Pinpoint the cell where the given text exists, returning its (x, y) midpoint coordinate. 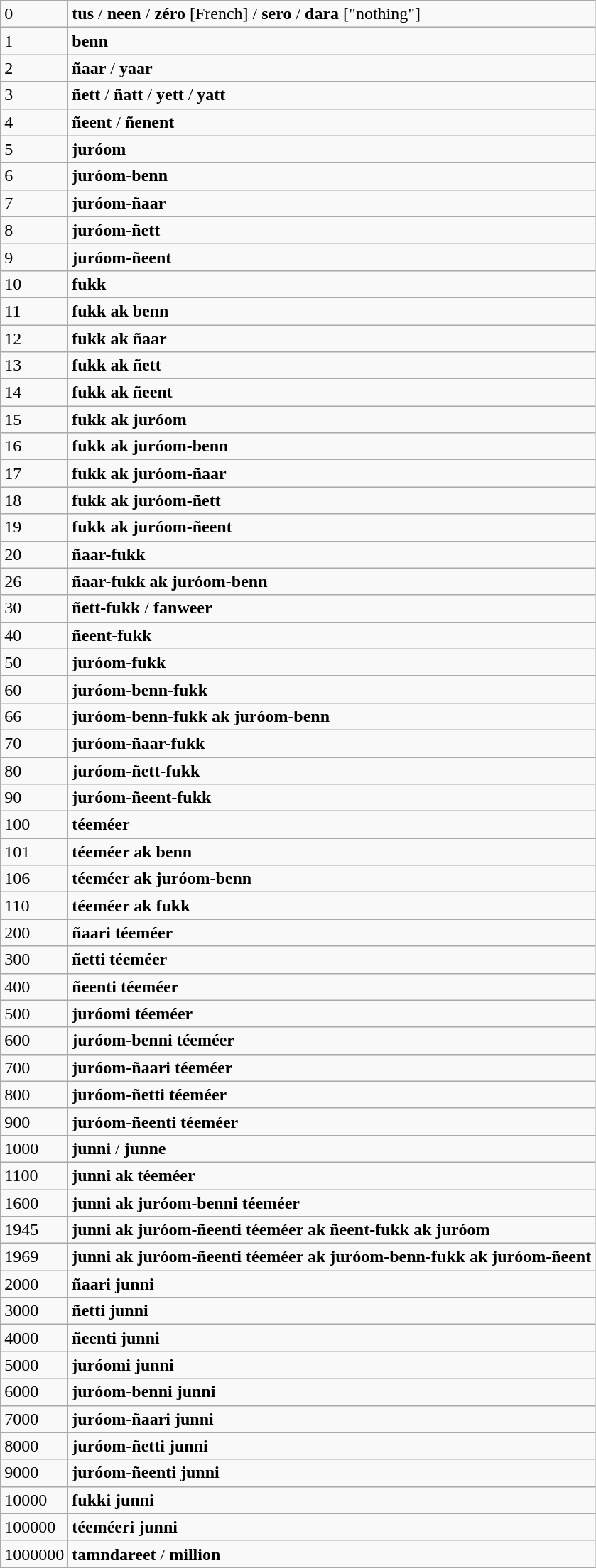
8000 (34, 1446)
2000 (34, 1284)
110 (34, 906)
fukk ak juróom (332, 420)
téeméer ak fukk (332, 906)
500 (34, 1014)
tus / neen / zéro [French] / sero / dara ["nothing"] (332, 14)
ñeent-fukk (332, 635)
fukk (332, 284)
fukk ak juróom-ñett (332, 500)
ñetti téeméer (332, 960)
benn (332, 41)
juróom-ñetti téeméer (332, 1095)
1945 (34, 1230)
juróom-ñeenti junni (332, 1473)
juróom-ñett-fukk (332, 770)
6 (34, 176)
junni / junne (332, 1148)
junni ak juróom-ñeenti téeméer ak juróom-benn-fukk ak juróom-ñeent (332, 1257)
junni ak téeméer (332, 1175)
2 (34, 68)
ñaari junni (332, 1284)
200 (34, 933)
3000 (34, 1311)
1000 (34, 1148)
66 (34, 716)
106 (34, 879)
101 (34, 852)
6000 (34, 1392)
50 (34, 662)
juróom-benn (332, 176)
ñeent / ñenent (332, 122)
juróom-ñeent-fukk (332, 798)
ñeenti junni (332, 1338)
fukk ak ñeent (332, 393)
20 (34, 554)
3 (34, 95)
7 (34, 203)
1000000 (34, 1554)
70 (34, 743)
ñett / ñatt / yett / yatt (332, 95)
11 (34, 311)
17 (34, 473)
ñeenti téeméer (332, 987)
0 (34, 14)
1 (34, 41)
40 (34, 635)
téeméer ak juróom-benn (332, 879)
10 (34, 284)
juróom-ñeent (332, 257)
fukk ak ñaar (332, 339)
16 (34, 446)
100 (34, 825)
juróom-ñaari téeméer (332, 1068)
100000 (34, 1527)
juróom-fukk (332, 662)
juróom-benn-fukk (332, 689)
80 (34, 770)
ñett-fukk / fanweer (332, 608)
fukki junni (332, 1500)
60 (34, 689)
9000 (34, 1473)
900 (34, 1122)
téeméer ak benn (332, 852)
juróom-ñetti junni (332, 1446)
ñaar-fukk (332, 554)
5 (34, 149)
8 (34, 230)
4 (34, 122)
19 (34, 527)
juróom (332, 149)
26 (34, 581)
5000 (34, 1365)
1100 (34, 1175)
juróom-ñaar (332, 203)
junni ak juróom-benni téeméer (332, 1203)
7000 (34, 1419)
juróomi téeméer (332, 1014)
fukk ak juróom-ñaar (332, 473)
400 (34, 987)
juróom-benni téeméer (332, 1041)
ñetti junni (332, 1311)
4000 (34, 1338)
ñaari téeméer (332, 933)
fukk ak juróom-benn (332, 446)
600 (34, 1041)
15 (34, 420)
junni ak juróom-ñeenti téeméer ak ñeent-fukk ak juróom (332, 1230)
12 (34, 339)
90 (34, 798)
fukk ak ñett (332, 366)
juróomi junni (332, 1365)
14 (34, 393)
juróom-benn-fukk ak juróom-benn (332, 716)
juróom-ñaar-fukk (332, 743)
9 (34, 257)
10000 (34, 1500)
18 (34, 500)
300 (34, 960)
800 (34, 1095)
13 (34, 366)
fukk ak juróom-ñeent (332, 527)
tamndareet / million (332, 1554)
téeméer (332, 825)
juróom-ñaari junni (332, 1419)
juróom-benni junni (332, 1392)
1969 (34, 1257)
juróom-ñeenti téeméer (332, 1122)
1600 (34, 1203)
700 (34, 1068)
ñaar / yaar (332, 68)
juróom-ñett (332, 230)
30 (34, 608)
ñaar-fukk ak juróom-benn (332, 581)
fukk ak benn (332, 311)
téeméeri junni (332, 1527)
